Search for the cell housing the specified text and yield its (x, y) center coordinate. 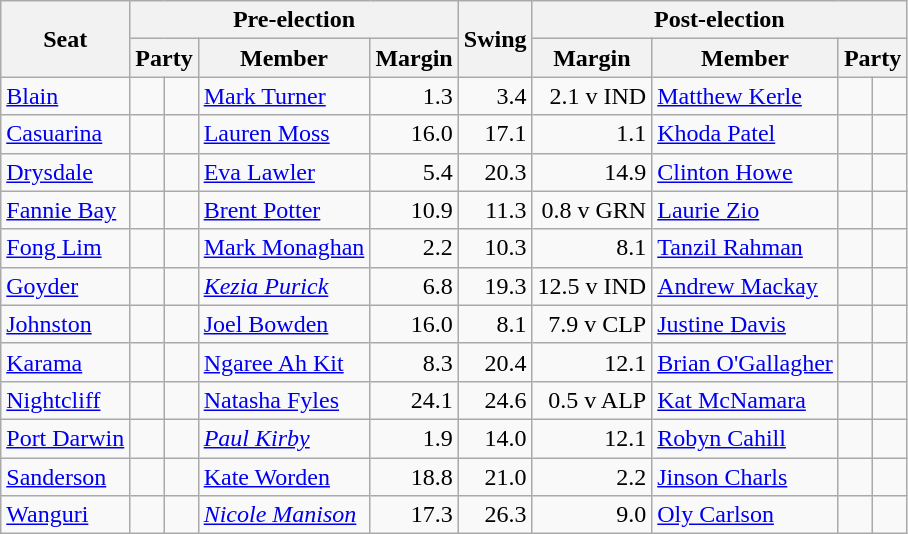
Mark Monaghan (284, 248)
Tanzil Rahman (746, 248)
24.6 (495, 400)
Fong Lim (66, 248)
7.9 v CLP (592, 324)
Port Darwin (66, 438)
Kezia Purick (284, 286)
Kate Worden (284, 477)
Joel Bowden (284, 324)
6.8 (414, 286)
Oly Carlson (746, 515)
14.9 (592, 172)
Sanderson (66, 477)
Nightcliff (66, 400)
17.1 (495, 134)
10.3 (495, 248)
Swing (495, 39)
Laurie Zio (746, 210)
Eva Lawler (284, 172)
Matthew Kerle (746, 96)
Brent Potter (284, 210)
Khoda Patel (746, 134)
Blain (66, 96)
Robyn Cahill (746, 438)
14.0 (495, 438)
Brian O'Gallagher (746, 362)
Clinton Howe (746, 172)
Paul Kirby (284, 438)
1.1 (592, 134)
0.5 v ALP (592, 400)
Nicole Manison (284, 515)
Post-election (720, 20)
Karama (66, 362)
Mark Turner (284, 96)
Goyder (66, 286)
21.0 (495, 477)
Andrew Mackay (746, 286)
Jinson Charls (746, 477)
Seat (66, 39)
12.5 v IND (592, 286)
17.3 (414, 515)
5.4 (414, 172)
Drysdale (66, 172)
8.3 (414, 362)
9.0 (592, 515)
24.1 (414, 400)
10.9 (414, 210)
26.3 (495, 515)
Lauren Moss (284, 134)
Natasha Fyles (284, 400)
20.3 (495, 172)
0.8 v GRN (592, 210)
Kat McNamara (746, 400)
Pre-election (294, 20)
Justine Davis (746, 324)
Wanguri (66, 515)
Casuarina (66, 134)
11.3 (495, 210)
19.3 (495, 286)
Ngaree Ah Kit (284, 362)
2.1 v IND (592, 96)
20.4 (495, 362)
1.3 (414, 96)
18.8 (414, 477)
1.9 (414, 438)
3.4 (495, 96)
Fannie Bay (66, 210)
Johnston (66, 324)
